Provide the [X, Y] coordinate of the cell's center where the given text is located.  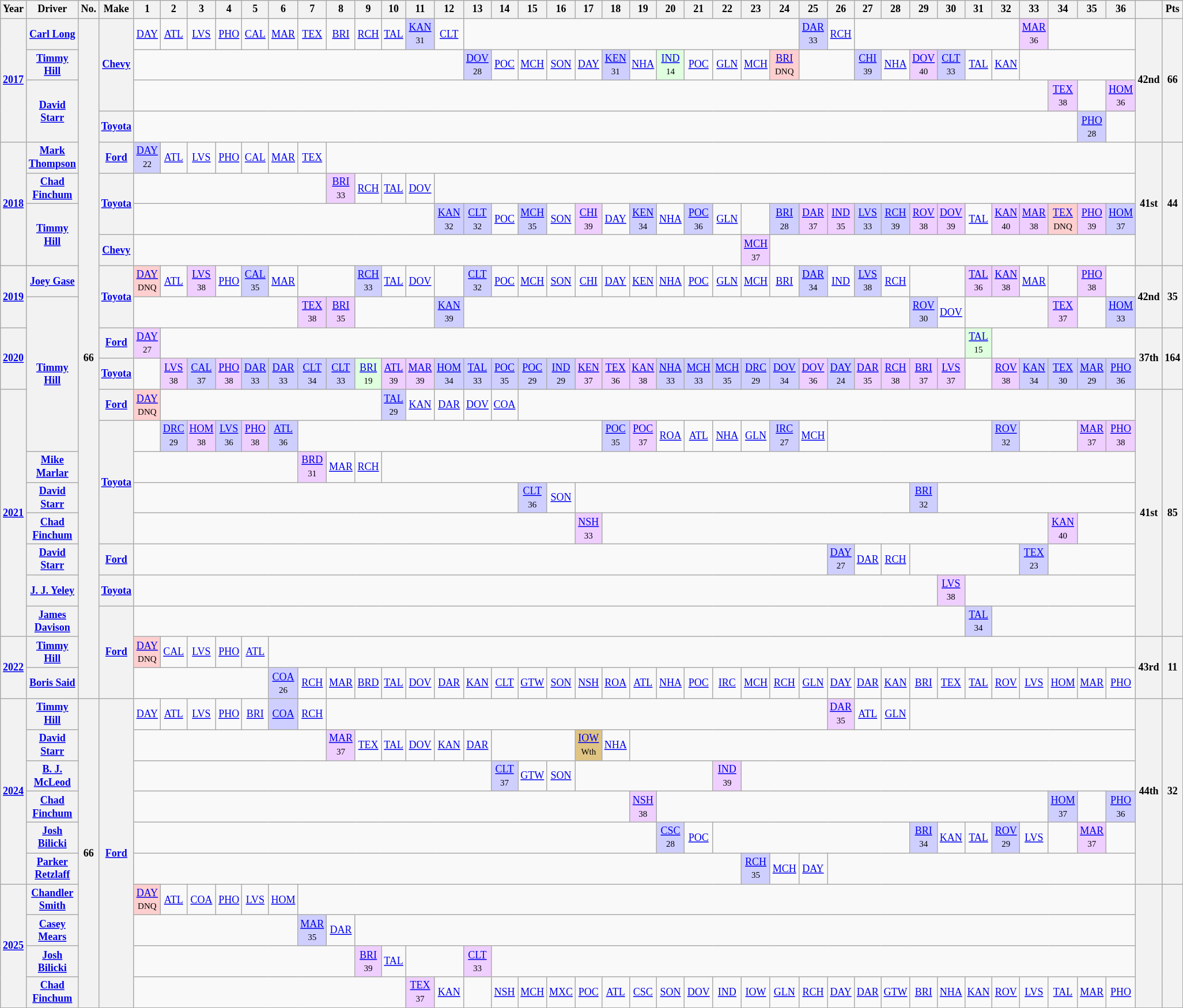
KEN [643, 281]
BRI32 [924, 498]
2020 [14, 358]
J. J. Yeley [52, 590]
PHO28 [1092, 127]
James Davison [52, 622]
26 [841, 9]
BRI19 [368, 374]
TEX36 [615, 374]
MCH37 [756, 251]
HOM36 [1121, 96]
23 [756, 9]
DAY24 [841, 374]
POC36 [698, 219]
POC37 [643, 436]
TAL33 [478, 374]
13 [478, 9]
BRI35 [341, 312]
Casey Mears [52, 930]
164 [1173, 358]
44 [1173, 204]
NHA33 [671, 374]
KEN34 [643, 219]
DOV28 [478, 65]
COA26 [284, 683]
NSH38 [643, 807]
DAR37 [813, 219]
TAL34 [978, 622]
BRI28 [784, 219]
20 [671, 9]
CSC28 [671, 838]
ATL36 [284, 436]
2 [173, 9]
CHI [588, 281]
22 [727, 9]
27 [868, 9]
TEX30 [1063, 374]
Make [116, 9]
2022 [14, 667]
KAN39 [449, 312]
5 [255, 9]
TAL36 [978, 281]
Mike Marlar [52, 467]
30 [951, 9]
2021 [14, 513]
44th [1149, 791]
ROV32 [1006, 436]
BRI37 [924, 374]
Joey Gase [52, 281]
31 [978, 9]
PHO39 [1092, 219]
8 [341, 9]
TEX23 [1034, 559]
KAN34 [1034, 374]
34 [1063, 9]
2017 [14, 81]
4 [229, 9]
DOV36 [813, 374]
2019 [14, 296]
29 [924, 9]
37th [1149, 358]
Mark Thompson [52, 158]
ATL39 [394, 374]
TEXDNQ [1063, 219]
RCH38 [895, 374]
IND35 [841, 219]
7 [312, 9]
Boris Said [52, 683]
MCH33 [698, 374]
IND39 [727, 776]
33 [1034, 9]
BRD31 [312, 467]
12 [449, 9]
TAL15 [978, 343]
36 [1121, 9]
CAL35 [255, 281]
IOW [756, 992]
DAY22 [147, 158]
B. J. McLeod [52, 776]
1 [147, 9]
Year [14, 9]
IRC27 [784, 436]
KEN37 [588, 374]
RCH35 [756, 869]
BRD [368, 683]
18 [615, 9]
MAR29 [1092, 374]
2025 [14, 946]
CLT36 [532, 498]
LVS36 [229, 436]
HOM38 [202, 436]
IND14 [671, 65]
NSH33 [588, 529]
DOV39 [951, 219]
17 [588, 9]
BRI33 [341, 188]
CAL37 [202, 374]
BRIDNQ [784, 65]
43rd [1149, 667]
KAN32 [449, 219]
Carl Long [52, 34]
BRI39 [368, 961]
9 [368, 9]
6 [284, 9]
3 [202, 9]
16 [561, 9]
21 [698, 9]
ROV29 [1006, 838]
RCH39 [895, 219]
CSC [643, 992]
HOM33 [1121, 312]
DAR34 [813, 281]
19 [643, 9]
Driver [52, 9]
CLT37 [505, 776]
DOV40 [924, 65]
Pts [1173, 9]
MAR35 [312, 930]
LVS37 [951, 374]
LVS33 [868, 219]
POC29 [532, 374]
CLT34 [312, 374]
MXC [561, 992]
15 [532, 9]
28 [895, 9]
KAN31 [420, 34]
TAL29 [394, 405]
IND29 [561, 374]
DOV34 [784, 374]
14 [505, 9]
MAR39 [420, 374]
2018 [14, 204]
10 [394, 9]
RCH33 [368, 281]
BRI34 [924, 838]
HOM34 [449, 374]
MAR38 [1034, 219]
KEN31 [615, 65]
85 [1173, 513]
Chandler Smith [52, 900]
IOWWth [588, 745]
24 [784, 9]
No. [89, 9]
2024 [14, 791]
IRC [727, 683]
Parker Retzlaff [52, 869]
25 [813, 9]
ROV30 [924, 312]
MAR36 [1034, 34]
